From the cell containing the given text, extract its center point as [X, Y] coordinate. 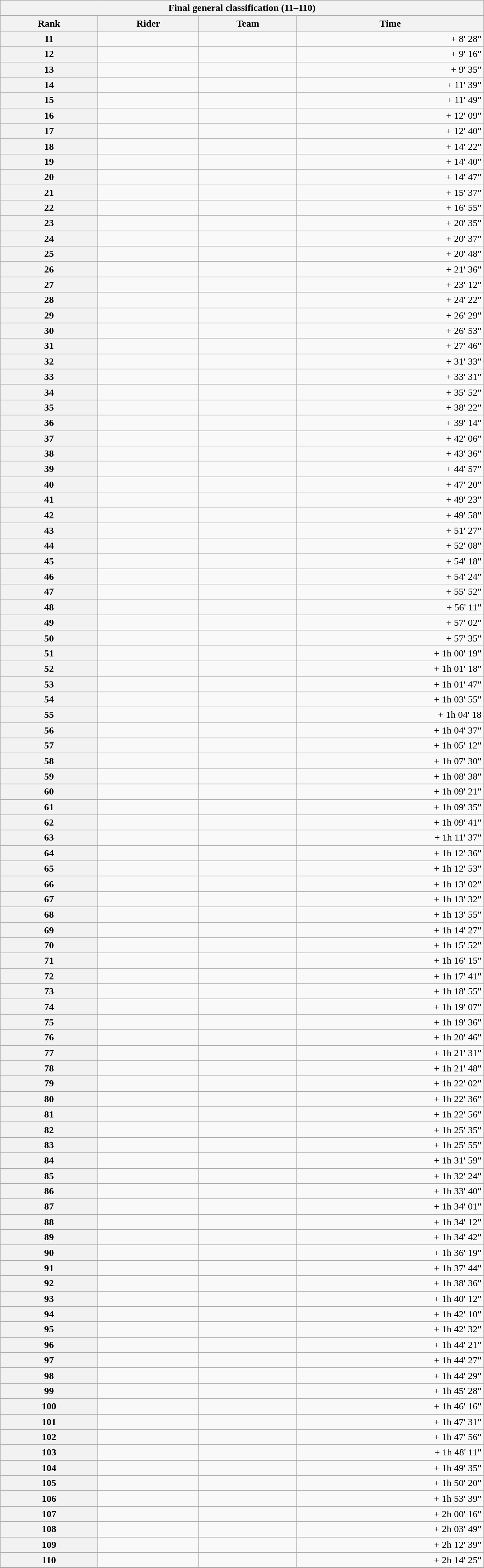
42 [49, 515]
101 [49, 1421]
76 [49, 1038]
88 [49, 1222]
75 [49, 1022]
45 [49, 561]
+ 1h 14' 27" [390, 930]
50 [49, 638]
57 [49, 746]
62 [49, 822]
89 [49, 1237]
93 [49, 1299]
+ 2h 00' 16" [390, 1514]
+ 1h 44' 29" [390, 1375]
74 [49, 1007]
24 [49, 239]
25 [49, 254]
47 [49, 592]
+ 9' 35" [390, 69]
+ 1h 21' 31" [390, 1053]
+ 57' 02" [390, 623]
+ 16' 55" [390, 208]
81 [49, 1114]
84 [49, 1160]
58 [49, 761]
69 [49, 930]
102 [49, 1437]
+ 35' 52" [390, 392]
32 [49, 361]
+ 49' 23" [390, 500]
+ 38' 22" [390, 407]
54 [49, 700]
68 [49, 914]
56 [49, 730]
64 [49, 853]
39 [49, 469]
106 [49, 1499]
+ 1h 11' 37" [390, 838]
+ 1h 53' 39" [390, 1499]
+ 1h 07' 30" [390, 761]
+ 1h 22' 36" [390, 1099]
+ 55' 52" [390, 592]
60 [49, 792]
43 [49, 530]
Rank [49, 23]
12 [49, 54]
Rider [148, 23]
+ 39' 14" [390, 423]
21 [49, 193]
+ 20' 48" [390, 254]
+ 51' 27" [390, 530]
96 [49, 1345]
90 [49, 1253]
+ 1h 12' 53" [390, 868]
+ 1h 12' 36" [390, 853]
+ 31' 33" [390, 361]
38 [49, 454]
34 [49, 392]
+ 1h 38' 36" [390, 1283]
97 [49, 1360]
+ 1h 09' 35" [390, 807]
13 [49, 69]
+ 1h 25' 35" [390, 1130]
92 [49, 1283]
+ 44' 57" [390, 469]
+ 1h 04' 37" [390, 730]
30 [49, 331]
26 [49, 269]
37 [49, 438]
108 [49, 1529]
104 [49, 1468]
15 [49, 100]
+ 1h 48' 11" [390, 1453]
+ 26' 29" [390, 315]
98 [49, 1375]
63 [49, 838]
+ 14' 22" [390, 146]
79 [49, 1084]
+ 2h 12' 39" [390, 1545]
+ 1h 34' 01" [390, 1207]
23 [49, 223]
+ 1h 13' 32" [390, 899]
40 [49, 484]
+ 43' 36" [390, 454]
+ 1h 47' 31" [390, 1421]
87 [49, 1207]
+ 1h 16' 15" [390, 961]
+ 1h 08' 38" [390, 776]
+ 1h 09' 21" [390, 792]
+ 1h 19' 36" [390, 1022]
80 [49, 1099]
110 [49, 1560]
46 [49, 576]
+ 1h 22' 02" [390, 1084]
+ 1h 20' 46" [390, 1038]
36 [49, 423]
19 [49, 161]
11 [49, 39]
100 [49, 1406]
+ 1h 25' 55" [390, 1145]
+ 1h 05' 12" [390, 746]
+ 12' 09" [390, 115]
66 [49, 884]
+ 20' 35" [390, 223]
+ 1h 34' 42" [390, 1237]
+ 21' 36" [390, 269]
+ 1h 44' 27" [390, 1360]
18 [49, 146]
+ 27' 46" [390, 346]
+ 1h 36' 19" [390, 1253]
+ 1h 37' 44" [390, 1268]
77 [49, 1053]
+ 1h 50' 20" [390, 1483]
+ 1h 13' 55" [390, 914]
+ 1h 47' 56" [390, 1437]
+ 1h 31' 59" [390, 1160]
52 [49, 669]
41 [49, 500]
+ 52' 08" [390, 546]
+ 1h 42' 10" [390, 1314]
+ 57' 35" [390, 638]
+ 33' 31" [390, 377]
67 [49, 899]
+ 2h 14' 25" [390, 1560]
83 [49, 1145]
+ 1h 03' 55" [390, 700]
28 [49, 300]
+ 1h 00' 19" [390, 653]
78 [49, 1068]
107 [49, 1514]
16 [49, 115]
44 [49, 546]
14 [49, 85]
61 [49, 807]
+ 1h 22' 56" [390, 1114]
48 [49, 607]
+ 56' 11" [390, 607]
72 [49, 976]
+ 1h 21' 48" [390, 1068]
27 [49, 285]
+ 24' 22" [390, 300]
59 [49, 776]
22 [49, 208]
+ 42' 06" [390, 438]
55 [49, 715]
+ 26' 53" [390, 331]
86 [49, 1191]
+ 1h 40' 12" [390, 1299]
+ 12' 40" [390, 131]
+ 1h 46' 16" [390, 1406]
70 [49, 945]
17 [49, 131]
+ 1h 44' 21" [390, 1345]
+ 47' 20" [390, 484]
+ 54' 18" [390, 561]
+ 1h 42' 32" [390, 1329]
+ 49' 58" [390, 515]
+ 15' 37" [390, 193]
+ 1h 04' 18 [390, 715]
+ 1h 17' 41" [390, 976]
91 [49, 1268]
85 [49, 1176]
+ 11' 49" [390, 100]
95 [49, 1329]
Final general classification (11–110) [242, 8]
+ 1h 01' 18" [390, 669]
+ 1h 49' 35" [390, 1468]
+ 20' 37" [390, 239]
+ 8' 28" [390, 39]
Time [390, 23]
51 [49, 653]
+ 2h 03' 49" [390, 1529]
+ 1h 33' 40" [390, 1191]
+ 1h 45' 28" [390, 1391]
+ 14' 40" [390, 161]
109 [49, 1545]
65 [49, 868]
20 [49, 177]
105 [49, 1483]
71 [49, 961]
82 [49, 1130]
94 [49, 1314]
49 [49, 623]
+ 1h 15' 52" [390, 945]
+ 1h 18' 55" [390, 992]
35 [49, 407]
+ 23' 12" [390, 285]
+ 1h 09' 41" [390, 822]
Team [248, 23]
+ 1h 01' 47" [390, 684]
31 [49, 346]
+ 54' 24" [390, 576]
73 [49, 992]
+ 1h 32' 24" [390, 1176]
+ 11' 39" [390, 85]
+ 9' 16" [390, 54]
103 [49, 1453]
+ 1h 13' 02" [390, 884]
+ 1h 19' 07" [390, 1007]
53 [49, 684]
33 [49, 377]
99 [49, 1391]
+ 14' 47" [390, 177]
+ 1h 34' 12" [390, 1222]
29 [49, 315]
